Identify which cell holds the provided text, then report its (X, Y) central coordinate. 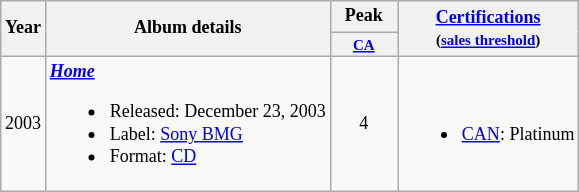
Album details (188, 28)
Peak (364, 16)
Certifications(sales threshold) (488, 28)
HomeReleased: December 23, 2003Label: Sony BMGFormat: CD (188, 124)
Year (24, 28)
CA (364, 44)
4 (364, 124)
CAN: Platinum (488, 124)
2003 (24, 124)
